Find where the given text appears and provide that cell's center as [x, y] coordinate. 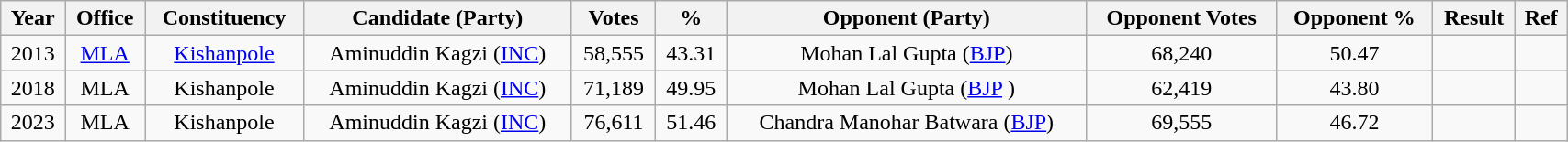
69,555 [1181, 123]
Candidate (Party) [437, 18]
43.31 [691, 53]
Office [105, 18]
Votes [614, 18]
76,611 [614, 123]
Mohan Lal Gupta (BJP ) [907, 88]
2018 [33, 88]
Ref [1541, 18]
Opponent (Party) [907, 18]
Result [1473, 18]
46.72 [1354, 123]
68,240 [1181, 53]
Chandra Manohar Batwara (BJP) [907, 123]
2023 [33, 123]
Opponent % [1354, 18]
% [691, 18]
2013 [33, 53]
50.47 [1354, 53]
49.95 [691, 88]
51.46 [691, 123]
Constituency [224, 18]
71,189 [614, 88]
Mohan Lal Gupta (BJP) [907, 53]
43.80 [1354, 88]
62,419 [1181, 88]
58,555 [614, 53]
Year [33, 18]
Opponent Votes [1181, 18]
